From the cell containing the given text, extract its center point as [X, Y] coordinate. 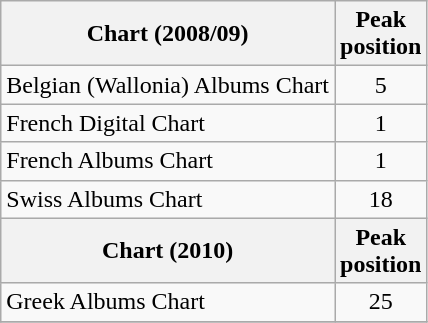
French Albums Chart [168, 161]
Swiss Albums Chart [168, 199]
5 [380, 85]
18 [380, 199]
Belgian (Wallonia) Albums Chart [168, 85]
25 [380, 302]
Chart (2010) [168, 250]
Greek Albums Chart [168, 302]
Chart (2008/09) [168, 34]
French Digital Chart [168, 123]
